Extract the [X, Y] coordinate from the center of the cell holding the provided text.  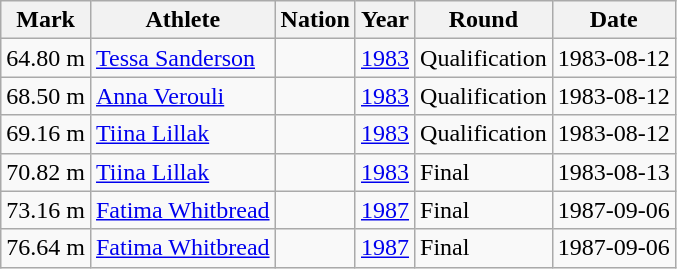
73.16 m [46, 210]
Round [484, 20]
76.64 m [46, 248]
Tessa Sanderson [182, 58]
64.80 m [46, 58]
Year [384, 20]
Mark [46, 20]
70.82 m [46, 172]
Anna Verouli [182, 96]
1983-08-13 [614, 172]
Athlete [182, 20]
69.16 m [46, 134]
Nation [315, 20]
68.50 m [46, 96]
Date [614, 20]
